Output the (x, y) coordinate of the center of the cell containing the given text.  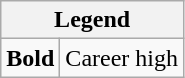
Bold (30, 58)
Legend (92, 20)
Career high (122, 58)
